For the text-containing cell, return its midpoint in (X, Y) coordinate format. 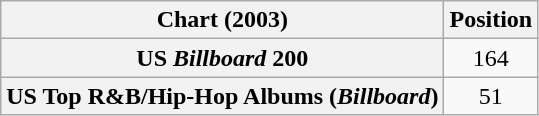
Position (491, 20)
US Billboard 200 (222, 58)
Chart (2003) (222, 20)
US Top R&B/Hip-Hop Albums (Billboard) (222, 96)
164 (491, 58)
51 (491, 96)
